Return [x, y] of the center of cell containing provided text 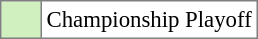
Championship Playoff [149, 20]
